Search for the cell housing the specified text and yield its (x, y) center coordinate. 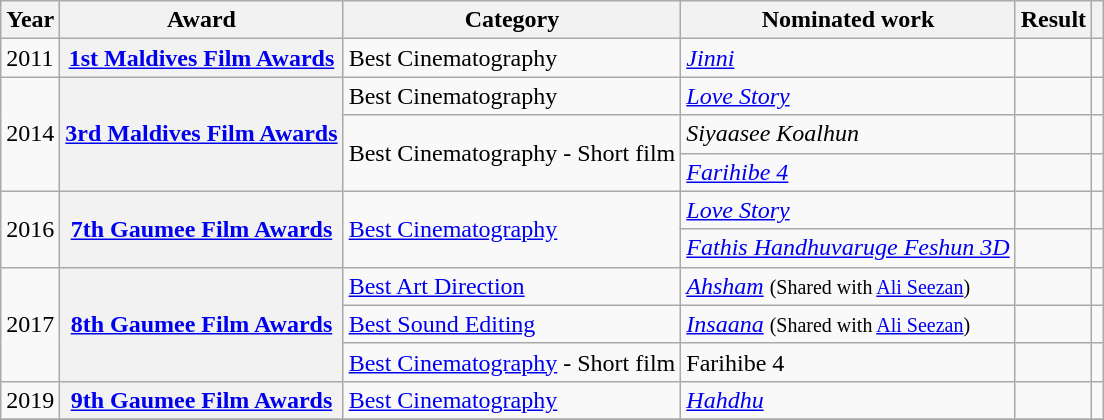
9th Gaumee Film Awards (202, 400)
1st Maldives Film Awards (202, 58)
Ahsham (Shared with Ali Seezan) (848, 286)
Insaana (Shared with Ali Seezan) (848, 324)
2017 (30, 324)
Hahdhu (848, 400)
Nominated work (848, 20)
2011 (30, 58)
Best Sound Editing (512, 324)
Year (30, 20)
Category (512, 20)
2014 (30, 134)
Jinni (848, 58)
Result (1053, 20)
Best Art Direction (512, 286)
3rd Maldives Film Awards (202, 134)
8th Gaumee Film Awards (202, 324)
Fathis Handhuvaruge Feshun 3D (848, 248)
Award (202, 20)
7th Gaumee Film Awards (202, 229)
2016 (30, 229)
2019 (30, 400)
Siyaasee Koalhun (848, 134)
